Capture the cell that displays the provided text and extract its [X, Y] central coordinate. 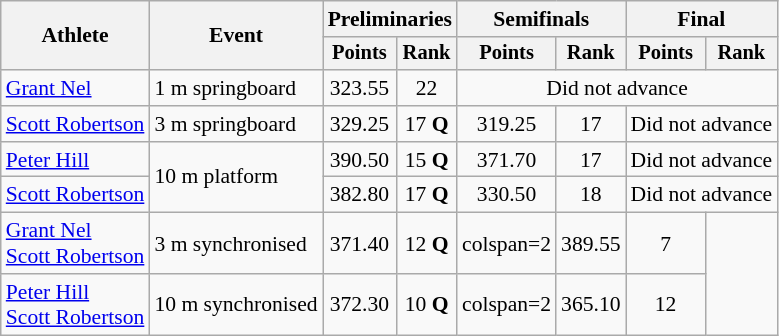
Event [236, 36]
Final [702, 19]
12 [666, 304]
372.30 [360, 304]
365.10 [590, 304]
10 m platform [236, 178]
3 m springboard [236, 124]
371.70 [506, 160]
15 Q [426, 160]
Semifinals [542, 19]
10 Q [426, 304]
22 [426, 88]
Preliminaries [390, 19]
Grant Nel [76, 88]
330.50 [506, 195]
12 Q [426, 244]
390.50 [360, 160]
Peter HillScott Robertson [76, 304]
3 m synchronised [236, 244]
329.25 [360, 124]
7 [666, 244]
Peter Hill [76, 160]
Athlete [76, 36]
323.55 [360, 88]
382.80 [360, 195]
1 m springboard [236, 88]
10 m synchronised [236, 304]
371.40 [360, 244]
18 [590, 195]
Grant NelScott Robertson [76, 244]
319.25 [506, 124]
389.55 [590, 244]
